Return the (x, y) coordinate for the center point of the cell that contains the specified text.  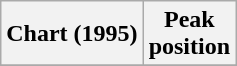
Chart (1995) (72, 34)
Peakposition (189, 34)
